Pinpoint the cell where the given text exists, returning its (X, Y) midpoint coordinate. 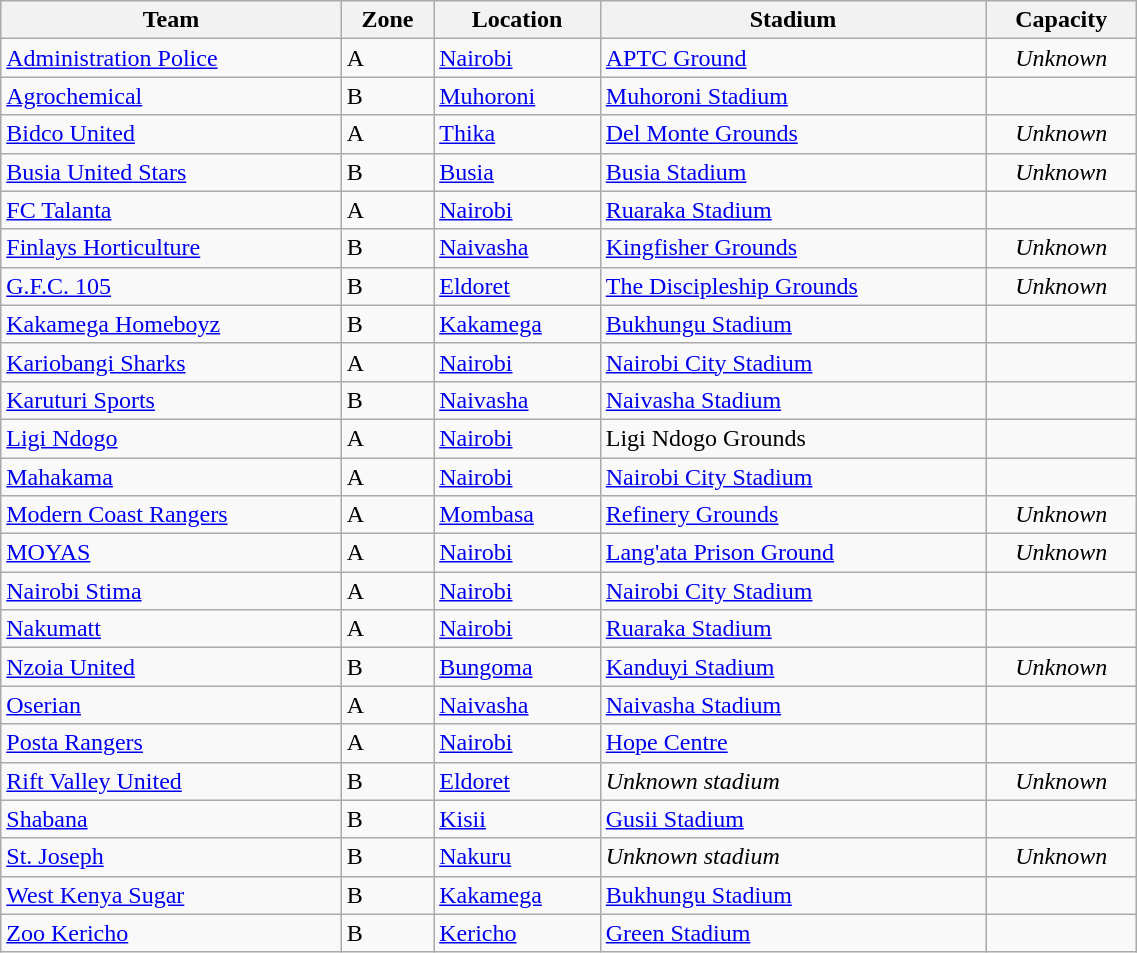
Zone (387, 20)
Kisii (518, 819)
Agrochemical (172, 96)
Refinery Grounds (792, 515)
Nzoia United (172, 667)
Mahakama (172, 477)
Nairobi Stima (172, 591)
Kanduyi Stadium (792, 667)
APTC Ground (792, 58)
Busia Stadium (792, 172)
Busia (518, 172)
Kericho (518, 933)
Bungoma (518, 667)
Location (518, 20)
FC Talanta (172, 210)
Green Stadium (792, 933)
Muhoroni Stadium (792, 96)
Kingfisher Grounds (792, 248)
Capacity (1062, 20)
Kakamega Homeboyz (172, 324)
Lang'ata Prison Ground (792, 553)
Rift Valley United (172, 781)
St. Joseph (172, 857)
Stadium (792, 20)
West Kenya Sugar (172, 895)
Mombasa (518, 515)
Nakuru (518, 857)
Oserian (172, 705)
Finlays Horticulture (172, 248)
Del Monte Grounds (792, 134)
Team (172, 20)
Ligi Ndogo (172, 438)
G.F.C. 105 (172, 286)
Thika (518, 134)
Shabana (172, 819)
Bidco United (172, 134)
Karuturi Sports (172, 400)
MOYAS (172, 553)
Kariobangi Sharks (172, 362)
Gusii Stadium (792, 819)
Hope Centre (792, 743)
Busia United Stars (172, 172)
Zoo Kericho (172, 933)
Administration Police (172, 58)
Muhoroni (518, 96)
Posta Rangers (172, 743)
Nakumatt (172, 629)
Modern Coast Rangers (172, 515)
The Discipleship Grounds (792, 286)
Ligi Ndogo Grounds (792, 438)
